Pinpoint the cell where the given text exists, returning its (X, Y) midpoint coordinate. 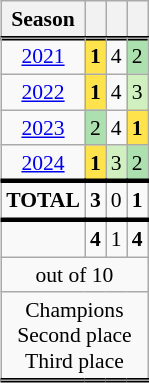
2022 (43, 92)
0 (116, 200)
out of 10 (74, 275)
2023 (43, 128)
2024 (43, 163)
Champions Second place Third place (74, 336)
Season (43, 20)
TOTAL (43, 200)
2021 (43, 56)
